Provide the (X, Y) coordinate of the cell's center where the given text is located.  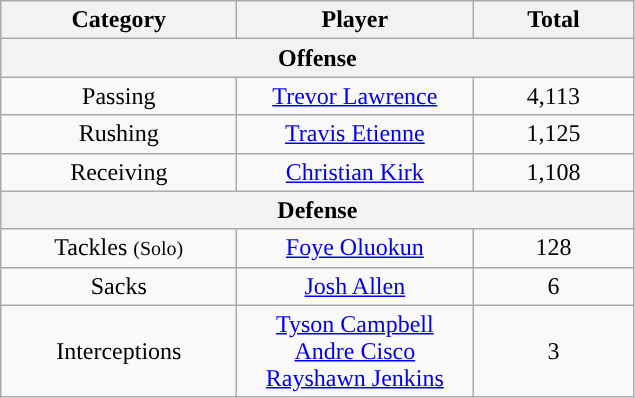
Interceptions (119, 351)
Player (355, 20)
Foye Oluokun (355, 248)
1,125 (554, 134)
Sacks (119, 286)
Travis Etienne (355, 134)
Tyson CampbellAndre CiscoRayshawn Jenkins (355, 351)
128 (554, 248)
Defense (318, 210)
1,108 (554, 172)
Rushing (119, 134)
Trevor Lawrence (355, 96)
Total (554, 20)
6 (554, 286)
Offense (318, 58)
3 (554, 351)
Passing (119, 96)
Christian Kirk (355, 172)
4,113 (554, 96)
Josh Allen (355, 286)
Receiving (119, 172)
Tackles (Solo) (119, 248)
Category (119, 20)
